Pinpoint the cell where the given text exists, returning its [x, y] midpoint coordinate. 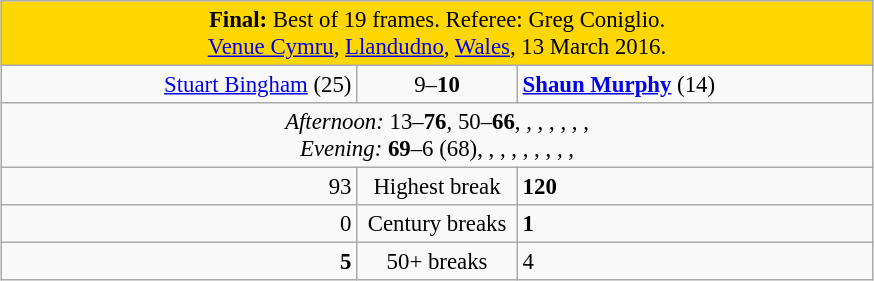
Stuart Bingham (25) [179, 85]
Shaun Murphy (14) [695, 85]
0 [179, 224]
50+ breaks [438, 262]
Final: Best of 19 frames. Referee: Greg Coniglio.Venue Cymru, Llandudno, Wales, 13 March 2016. [437, 34]
Century breaks [438, 224]
4 [695, 262]
9–10 [438, 85]
93 [179, 187]
1 [695, 224]
5 [179, 262]
Highest break [438, 187]
Afternoon: 13–76, 50–66, , , , , , , Evening: 69–6 (68), , , , , , , , , [437, 136]
120 [695, 187]
